Output the [X, Y] coordinate of the center of the cell containing the given text.  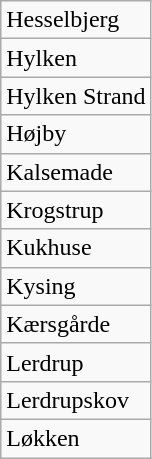
Løkken [76, 438]
Lerdrupskov [76, 400]
Lerdrup [76, 362]
Kærsgårde [76, 324]
Højby [76, 134]
Hesselbjerg [76, 20]
Kukhuse [76, 248]
Hylken [76, 58]
Kysing [76, 286]
Kalsemade [76, 172]
Hylken Strand [76, 96]
Krogstrup [76, 210]
